Find where the given text appears and provide that cell's center as (X, Y) coordinate. 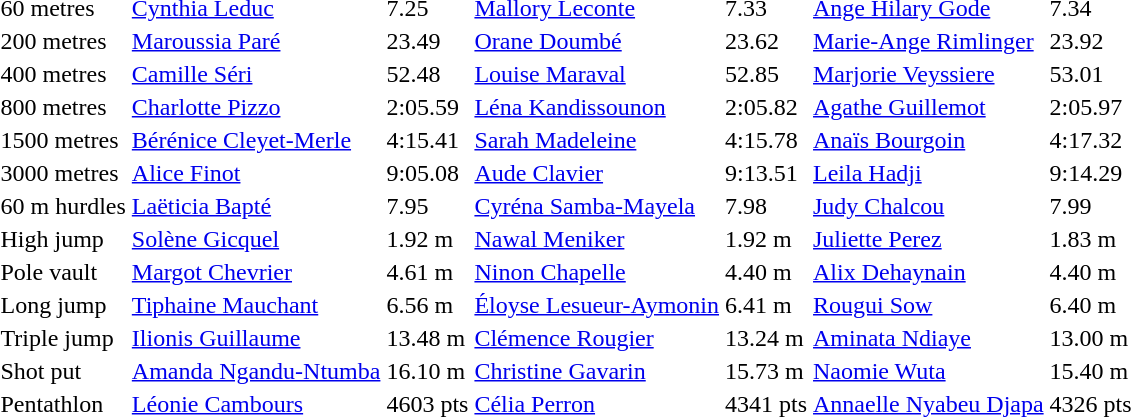
Aude Clavier (597, 173)
4:15.41 (428, 140)
Aminata Ndiaye (929, 338)
52.85 (766, 74)
Rougui Sow (929, 305)
7.98 (766, 206)
6.56 m (428, 305)
13.24 m (766, 338)
Leila Hadji (929, 173)
Orane Doumbé (597, 41)
Alice Finot (256, 173)
Camille Séri (256, 74)
Cyréna Samba-Mayela (597, 206)
Laëticia Bapté (256, 206)
Tiphaine Mauchant (256, 305)
Marie-Ange Rimlinger (929, 41)
4:15.78 (766, 140)
23.62 (766, 41)
Solène Gicquel (256, 239)
15.73 m (766, 371)
Bérénice Cleyet-Merle (256, 140)
Louise Maraval (597, 74)
Nawal Meniker (597, 239)
16.10 m (428, 371)
Éloyse Lesueur-Aymonin (597, 305)
6.41 m (766, 305)
9:05.08 (428, 173)
Christine Gavarin (597, 371)
Juliette Perez (929, 239)
Sarah Madeleine (597, 140)
4.61 m (428, 272)
Léna Kandissounon (597, 107)
Agathe Guillemot (929, 107)
Clémence Rougier (597, 338)
Maroussia Paré (256, 41)
9:13.51 (766, 173)
Alix Dehaynain (929, 272)
Judy Chalcou (929, 206)
Ilionis Guillaume (256, 338)
Amanda Ngandu-Ntumba (256, 371)
52.48 (428, 74)
Anaïs Bourgoin (929, 140)
2:05.59 (428, 107)
Naomie Wuta (929, 371)
13.48 m (428, 338)
Charlotte Pizzo (256, 107)
2:05.82 (766, 107)
4.40 m (766, 272)
23.49 (428, 41)
7.95 (428, 206)
Marjorie Veyssiere (929, 74)
Margot Chevrier (256, 272)
Ninon Chapelle (597, 272)
